Output the [x, y] coordinate of the center of the cell containing the given text.  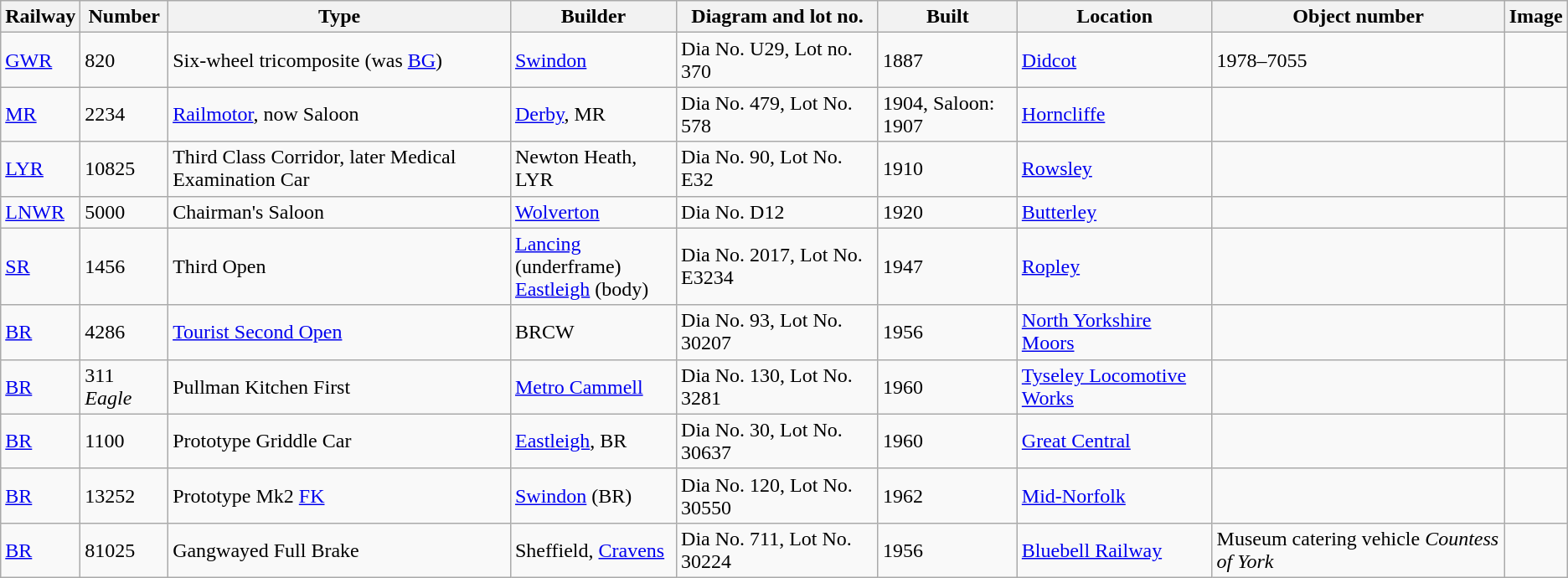
Museum catering vehicle Countess of York [1359, 550]
Location [1114, 17]
1904, Saloon: 1907 [947, 114]
Rowsley [1114, 169]
1962 [947, 496]
2234 [124, 114]
1910 [947, 169]
Tyseley Locomotive Works [1114, 387]
North Yorkshire Moors [1114, 332]
Prototype Griddle Car [340, 441]
Dia No. D12 [777, 212]
SR [40, 266]
311 Eagle [124, 387]
Great Central [1114, 441]
Prototype Mk2 FK [340, 496]
10825 [124, 169]
Six-wheel tricomposite (was BG) [340, 60]
Dia No. 711, Lot No. 30224 [777, 550]
1456 [124, 266]
Dia No. 2017, Lot No. E3234 [777, 266]
Bluebell Railway [1114, 550]
Type [340, 17]
Dia No. 120, Lot No. 30550 [777, 496]
Railway [40, 17]
81025 [124, 550]
Third Class Corridor, later Medical Examination Car [340, 169]
Number [124, 17]
Swindon [593, 60]
MR [40, 114]
Third Open [340, 266]
1100 [124, 441]
Ropley [1114, 266]
Wolverton [593, 212]
LNWR [40, 212]
Eastleigh, BR [593, 441]
1920 [947, 212]
BRCW [593, 332]
Dia No. 130, Lot No. 3281 [777, 387]
GWR [40, 60]
Dia No. 30, Lot No. 30637 [777, 441]
Horncliffe [1114, 114]
Derby, MR [593, 114]
Railmotor, now Saloon [340, 114]
1978–7055 [1359, 60]
Mid-Norfolk [1114, 496]
Didcot [1114, 60]
5000 [124, 212]
Dia No. 479, Lot No. 578 [777, 114]
820 [124, 60]
LYR [40, 169]
Lancing (underframe)Eastleigh (body) [593, 266]
Tourist Second Open [340, 332]
Diagram and lot no. [777, 17]
Metro Cammell [593, 387]
Chairman's Saloon [340, 212]
Butterley [1114, 212]
Built [947, 17]
1947 [947, 266]
Swindon (BR) [593, 496]
13252 [124, 496]
Pullman Kitchen First [340, 387]
Builder [593, 17]
Dia No. 90, Lot No. E32 [777, 169]
Image [1536, 17]
Dia No. 93, Lot No. 30207 [777, 332]
4286 [124, 332]
Object number [1359, 17]
Gangwayed Full Brake [340, 550]
Dia No. U29, Lot no. 370 [777, 60]
1887 [947, 60]
Newton Heath, LYR [593, 169]
Sheffield, Cravens [593, 550]
